Locate the cell with the specified text and output its (X, Y) center coordinate. 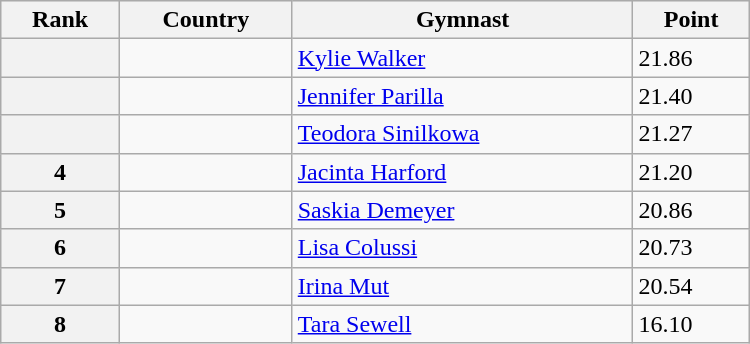
20.73 (691, 248)
Gymnast (462, 20)
Teodora Sinilkowa (462, 134)
4 (60, 172)
20.54 (691, 286)
20.86 (691, 210)
16.10 (691, 324)
21.40 (691, 96)
21.20 (691, 172)
5 (60, 210)
8 (60, 324)
Kylie Walker (462, 58)
6 (60, 248)
21.27 (691, 134)
Irina Mut (462, 286)
Jacinta Harford (462, 172)
Jennifer Parilla (462, 96)
Saskia Demeyer (462, 210)
Point (691, 20)
Tara Sewell (462, 324)
21.86 (691, 58)
Country (206, 20)
7 (60, 286)
Rank (60, 20)
Lisa Colussi (462, 248)
